For the text-containing cell, return its midpoint in (x, y) coordinate format. 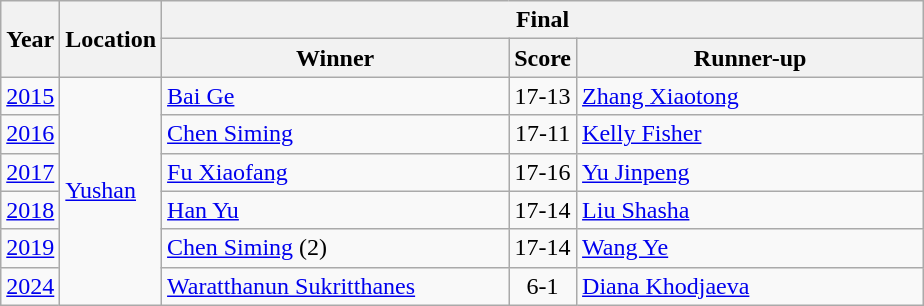
Bai Ge (336, 96)
Yushan (111, 191)
Winner (336, 58)
17-11 (543, 134)
2019 (30, 248)
2018 (30, 210)
Han Yu (336, 210)
2015 (30, 96)
2016 (30, 134)
Runner-up (750, 58)
Chen Siming (2) (336, 248)
Zhang Xiaotong (750, 96)
Year (30, 39)
Location (111, 39)
Score (543, 58)
2017 (30, 172)
Final (543, 20)
6-1 (543, 286)
17-16 (543, 172)
Fu Xiaofang (336, 172)
Liu Shasha (750, 210)
Diana Khodjaeva (750, 286)
Waratthanun Sukritthanes (336, 286)
Chen Siming (336, 134)
Kelly Fisher (750, 134)
2024 (30, 286)
17-13 (543, 96)
Wang Ye (750, 248)
Yu Jinpeng (750, 172)
